Search for the cell housing the specified text and yield its (x, y) center coordinate. 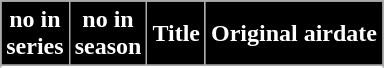
no inseason (108, 34)
Original airdate (294, 34)
Title (176, 34)
no inseries (35, 34)
